Provide the [x, y] coordinate of the cell's center where the given text is located.  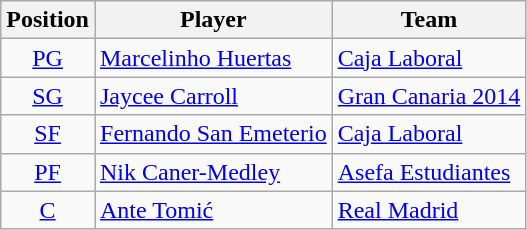
Jaycee Carroll [213, 96]
PG [48, 58]
Marcelinho Huertas [213, 58]
SG [48, 96]
C [48, 210]
PF [48, 172]
Real Madrid [429, 210]
Player [213, 20]
Team [429, 20]
Ante Tomić [213, 210]
Asefa Estudiantes [429, 172]
Nik Caner-Medley [213, 172]
Position [48, 20]
Gran Canaria 2014 [429, 96]
Fernando San Emeterio [213, 134]
SF [48, 134]
